Scan for the cell matching the given text and deliver its (x, y) coordinate at center. 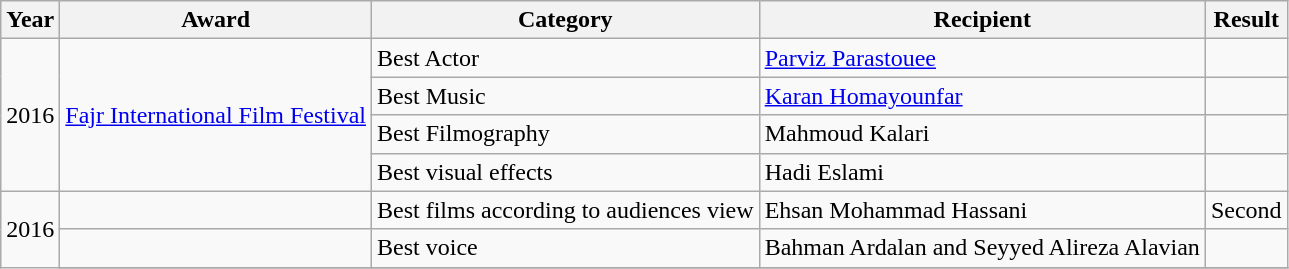
Parviz Parastouee (982, 58)
Best visual effects (566, 172)
Recipient (982, 20)
Mahmoud Kalari (982, 134)
Best Music (566, 96)
Fajr International Film Festival (216, 115)
Year (30, 20)
Ehsan Mohammad Hassani (982, 210)
Best films according to audiences view (566, 210)
Karan Homayounfar (982, 96)
Category (566, 20)
Result (1246, 20)
Best Actor (566, 58)
Bahman Ardalan and Seyyed Alireza Alavian (982, 248)
Second (1246, 210)
Hadi Eslami (982, 172)
Best Filmography (566, 134)
Best voice (566, 248)
Award (216, 20)
